From the cell containing the given text, extract its center point as (x, y) coordinate. 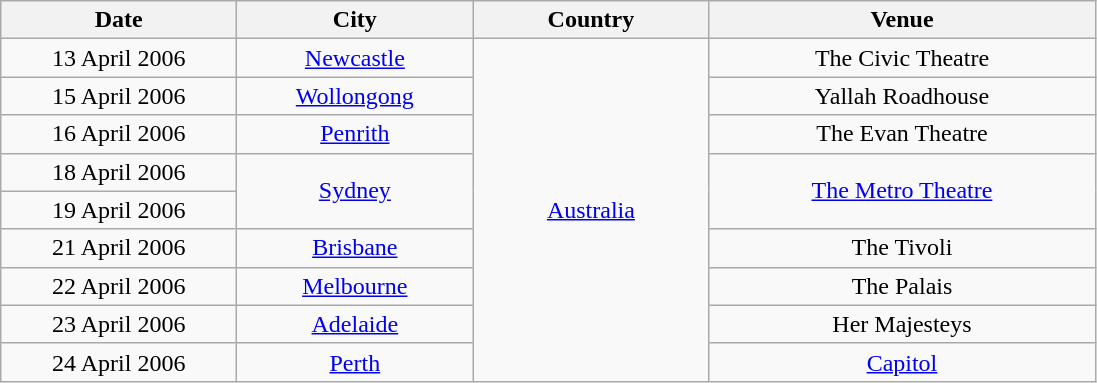
16 April 2006 (119, 134)
City (355, 20)
The Evan Theatre (902, 134)
The Tivoli (902, 248)
19 April 2006 (119, 210)
Wollongong (355, 96)
Capitol (902, 362)
23 April 2006 (119, 324)
Newcastle (355, 58)
13 April 2006 (119, 58)
Perth (355, 362)
Sydney (355, 191)
Yallah Roadhouse (902, 96)
Penrith (355, 134)
Country (591, 20)
Her Majesteys (902, 324)
Australia (591, 210)
Venue (902, 20)
21 April 2006 (119, 248)
The Palais (902, 286)
Brisbane (355, 248)
The Civic Theatre (902, 58)
Adelaide (355, 324)
The Metro Theatre (902, 191)
Melbourne (355, 286)
15 April 2006 (119, 96)
24 April 2006 (119, 362)
Date (119, 20)
18 April 2006 (119, 172)
22 April 2006 (119, 286)
